Find where the given text appears and provide that cell's center as [x, y] coordinate. 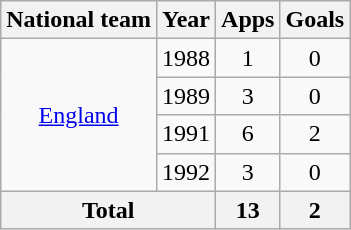
Goals [315, 20]
Apps [248, 20]
6 [248, 134]
1989 [186, 96]
National team [79, 20]
Year [186, 20]
1991 [186, 134]
England [79, 115]
1 [248, 58]
Total [108, 210]
1988 [186, 58]
1992 [186, 172]
13 [248, 210]
